Detect which cell encompasses the target text, then output its [X, Y] center coordinate. 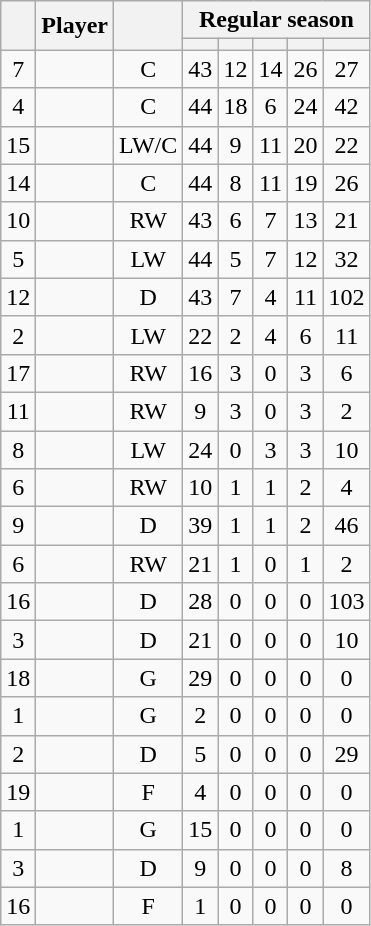
13 [306, 221]
103 [346, 602]
102 [346, 297]
27 [346, 69]
28 [200, 602]
Regular season [276, 20]
42 [346, 107]
46 [346, 526]
Player [75, 26]
39 [200, 526]
17 [18, 373]
20 [306, 145]
32 [346, 259]
LW/C [148, 145]
